From the cell containing the given text, extract its center point as (x, y) coordinate. 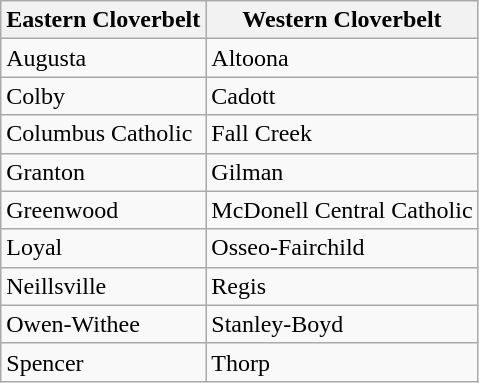
Greenwood (104, 210)
Augusta (104, 58)
Granton (104, 172)
Neillsville (104, 286)
Colby (104, 96)
McDonell Central Catholic (342, 210)
Loyal (104, 248)
Cadott (342, 96)
Altoona (342, 58)
Columbus Catholic (104, 134)
Osseo-Fairchild (342, 248)
Stanley-Boyd (342, 324)
Western Cloverbelt (342, 20)
Eastern Cloverbelt (104, 20)
Gilman (342, 172)
Spencer (104, 362)
Thorp (342, 362)
Fall Creek (342, 134)
Owen-Withee (104, 324)
Regis (342, 286)
